Locate the cell with the specified text and output its [X, Y] center coordinate. 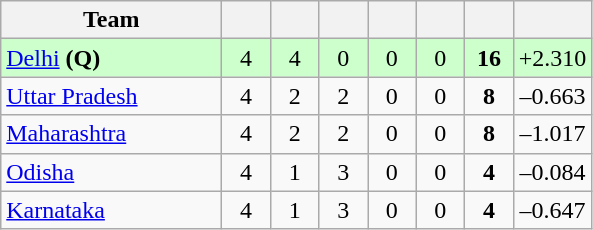
–0.663 [552, 96]
Delhi (Q) [112, 58]
–0.647 [552, 210]
Karnataka [112, 210]
–0.084 [552, 172]
Uttar Pradesh [112, 96]
Maharashtra [112, 134]
–1.017 [552, 134]
Team [112, 20]
16 [490, 58]
+2.310 [552, 58]
Odisha [112, 172]
